Locate the cell with the specified text and output its [X, Y] center coordinate. 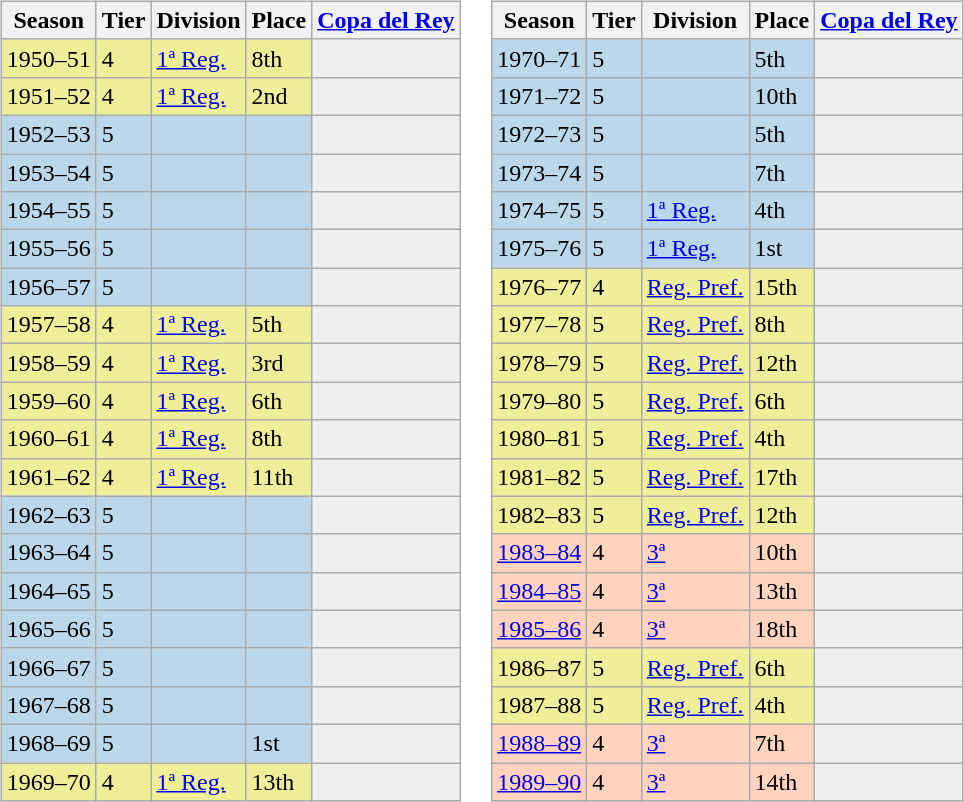
1968–69 [48, 743]
1958–59 [48, 363]
1981–82 [540, 477]
1988–89 [540, 743]
1980–81 [540, 439]
1976–77 [540, 287]
1967–68 [48, 705]
3rd [279, 363]
1953–54 [48, 173]
1955–56 [48, 249]
1985–86 [540, 629]
1972–73 [540, 134]
1984–85 [540, 591]
17th [782, 477]
14th [782, 781]
1957–58 [48, 325]
1962–63 [48, 515]
1974–75 [540, 211]
1973–74 [540, 173]
1966–67 [48, 667]
18th [782, 629]
1965–66 [48, 629]
1989–90 [540, 781]
1954–55 [48, 211]
1964–65 [48, 591]
1960–61 [48, 439]
1978–79 [540, 363]
1963–64 [48, 553]
1986–87 [540, 667]
1959–60 [48, 401]
1970–71 [540, 58]
1969–70 [48, 781]
15th [782, 287]
1956–57 [48, 287]
11th [279, 477]
1982–83 [540, 515]
1977–78 [540, 325]
1950–51 [48, 58]
1961–62 [48, 477]
1952–53 [48, 134]
2nd [279, 96]
1987–88 [540, 705]
1983–84 [540, 553]
1975–76 [540, 249]
1971–72 [540, 96]
1951–52 [48, 96]
1979–80 [540, 401]
